Return [x, y] of the center of cell containing provided text 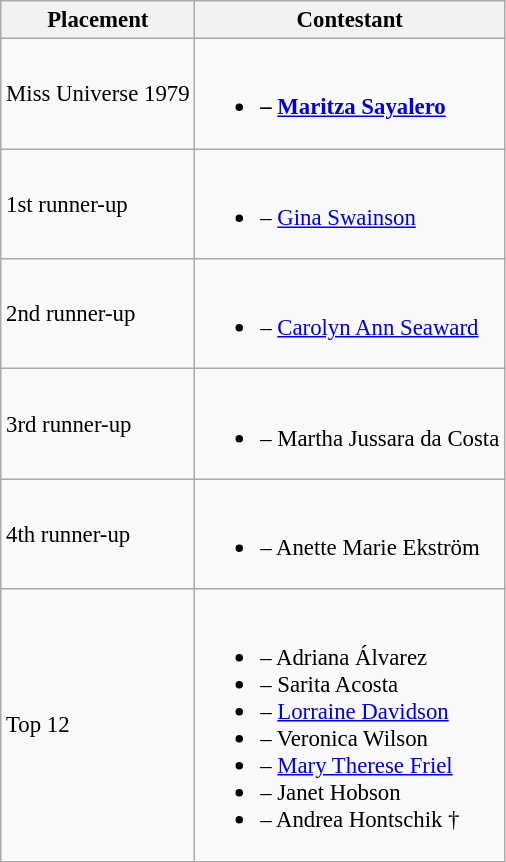
Placement [98, 20]
– Adriana Álvarez – Sarita Acosta – Lorraine Davidson – Veronica Wilson – Mary Therese Friel – Janet Hobson – Andrea Hontschik † [350, 725]
Contestant [350, 20]
3rd runner-up [98, 424]
– Maritza Sayalero [350, 94]
– Anette Marie Ekström [350, 534]
Miss Universe 1979 [98, 94]
1st runner-up [98, 204]
4th runner-up [98, 534]
Top 12 [98, 725]
– Gina Swainson [350, 204]
– Martha Jussara da Costa [350, 424]
– Carolyn Ann Seaward [350, 314]
2nd runner-up [98, 314]
